Provide the [x, y] coordinate of the cell's center where the given text is located.  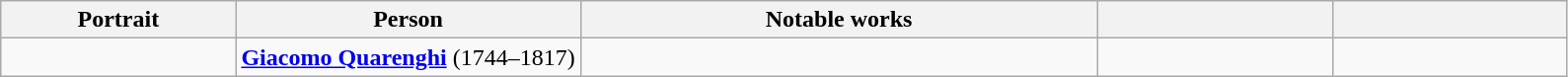
Giacomo Quarenghi (1744–1817) [409, 57]
Person [409, 20]
Notable works [839, 20]
Portrait [118, 20]
